From the cell containing the given text, extract its center point as (X, Y) coordinate. 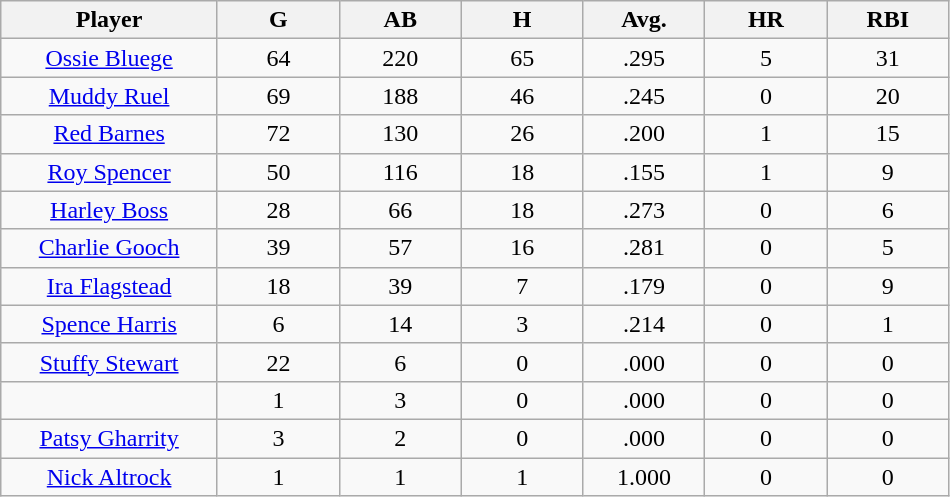
57 (400, 248)
Harley Boss (110, 210)
Stuffy Stewart (110, 362)
31 (888, 58)
50 (278, 172)
Red Barnes (110, 134)
Ira Flagstead (110, 286)
46 (522, 96)
.155 (644, 172)
188 (400, 96)
2 (400, 438)
G (278, 20)
22 (278, 362)
1.000 (644, 477)
Muddy Ruel (110, 96)
Roy Spencer (110, 172)
14 (400, 324)
65 (522, 58)
130 (400, 134)
AB (400, 20)
20 (888, 96)
26 (522, 134)
15 (888, 134)
69 (278, 96)
220 (400, 58)
Player (110, 20)
.179 (644, 286)
RBI (888, 20)
Nick Altrock (110, 477)
Ossie Bluege (110, 58)
HR (766, 20)
.273 (644, 210)
16 (522, 248)
.245 (644, 96)
Spence Harris (110, 324)
Charlie Gooch (110, 248)
Patsy Gharrity (110, 438)
.214 (644, 324)
64 (278, 58)
.295 (644, 58)
66 (400, 210)
72 (278, 134)
7 (522, 286)
Avg. (644, 20)
H (522, 20)
28 (278, 210)
.200 (644, 134)
116 (400, 172)
.281 (644, 248)
